For the text-containing cell, return its midpoint in [x, y] coordinate format. 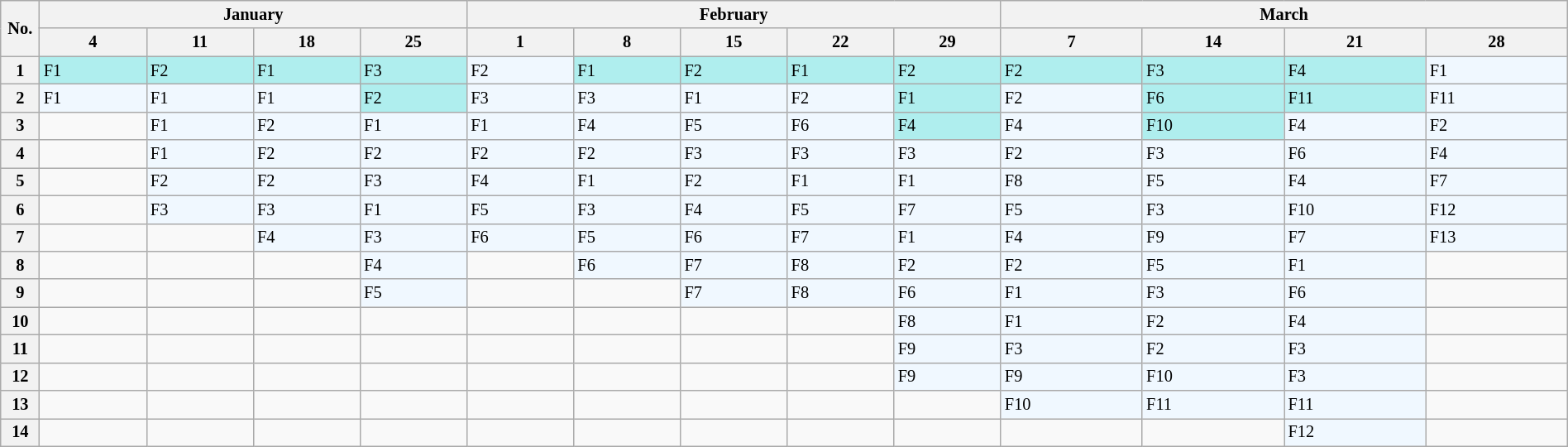
21 [1355, 42]
28 [1497, 42]
6 [20, 209]
9 [20, 293]
5 [20, 181]
March [1284, 14]
February [734, 14]
22 [840, 42]
13 [20, 405]
25 [414, 42]
2 [20, 98]
29 [948, 42]
3 [20, 126]
January [253, 14]
15 [734, 42]
12 [20, 377]
18 [306, 42]
No. [20, 28]
F13 [1497, 238]
10 [20, 321]
